Locate the cell with the specified text and output its [x, y] center coordinate. 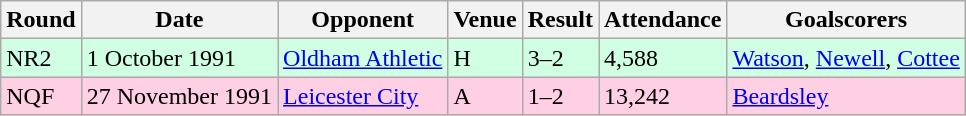
Attendance [663, 20]
13,242 [663, 96]
Result [560, 20]
H [485, 58]
Round [41, 20]
27 November 1991 [179, 96]
Venue [485, 20]
1–2 [560, 96]
4,588 [663, 58]
Opponent [363, 20]
NQF [41, 96]
Date [179, 20]
NR2 [41, 58]
1 October 1991 [179, 58]
Goalscorers [846, 20]
Watson, Newell, Cottee [846, 58]
A [485, 96]
Beardsley [846, 96]
Leicester City [363, 96]
3–2 [560, 58]
Oldham Athletic [363, 58]
